Provide the [x, y] coordinate of the cell's center where the given text is located.  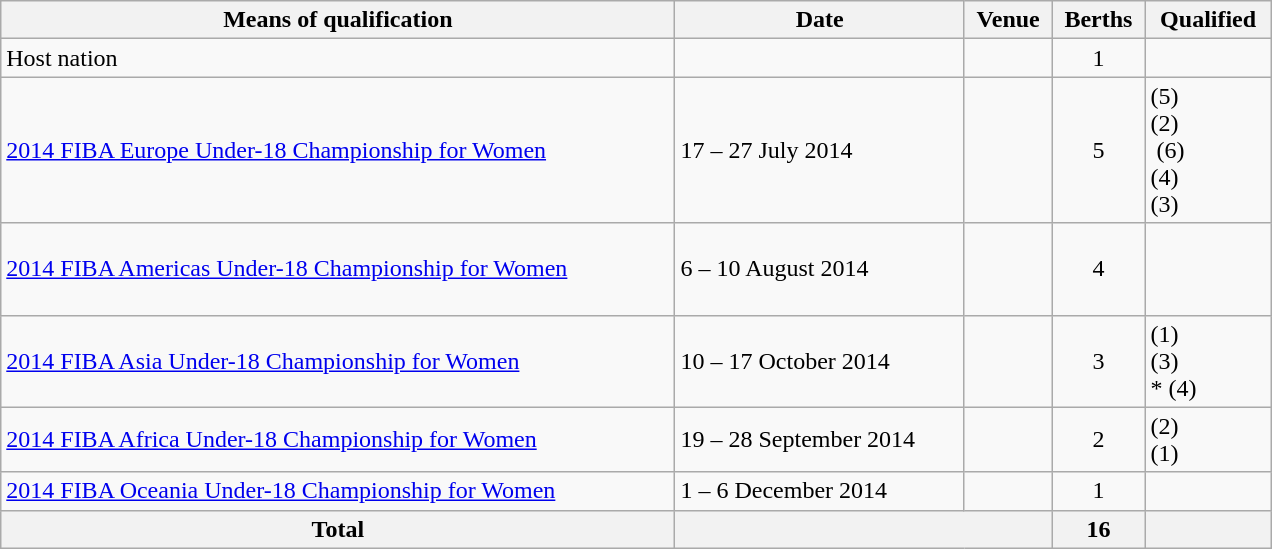
Venue [1008, 20]
2014 FIBA Oceania Under-18 Championship for Women [338, 491]
1 – 6 December 2014 [820, 491]
Total [338, 529]
Date [820, 20]
(5) (2) (6) (4) (3) [1208, 150]
(2) (1) [1208, 440]
Qualified [1208, 20]
2014 FIBA Europe Under-18 Championship for Women [338, 150]
2014 FIBA Asia Under-18 Championship for Women [338, 361]
Means of qualification [338, 20]
17 – 27 July 2014 [820, 150]
2014 FIBA Americas Under-18 Championship for Women [338, 269]
2014 FIBA Africa Under-18 Championship for Women [338, 440]
5 [1098, 150]
(1) (3)* (4) [1208, 361]
Berths [1098, 20]
4 [1098, 269]
2 [1098, 440]
3 [1098, 361]
19 – 28 September 2014 [820, 440]
Host nation [338, 58]
10 – 17 October 2014 [820, 361]
16 [1098, 529]
6 – 10 August 2014 [820, 269]
